Pinpoint the cell where the given text exists, returning its [x, y] midpoint coordinate. 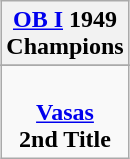
OB I 1949Champions [65, 34]
Vasas2nd Title [65, 112]
